Search for the cell housing the specified text and yield its [x, y] center coordinate. 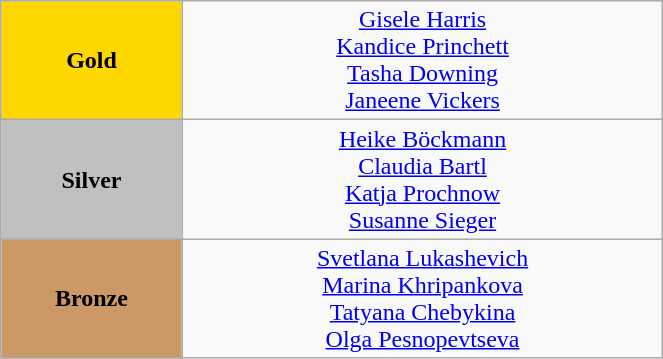
Bronze [92, 298]
Heike BöckmannClaudia BartlKatja ProchnowSusanne Sieger [422, 180]
Silver [92, 180]
Gisele HarrisKandice PrinchettTasha DowningJaneene Vickers [422, 60]
Gold [92, 60]
Svetlana LukashevichMarina KhripankovaTatyana ChebykinaOlga Pesnopevtseva [422, 298]
